Return (x, y) of the center of cell containing provided text 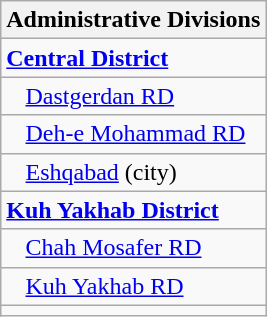
Eshqabad (city) (134, 172)
Administrative Divisions (134, 20)
Dastgerdan RD (134, 96)
Central District (134, 58)
Deh-e Mohammad RD (134, 134)
Chah Mosafer RD (134, 248)
Kuh Yakhab District (134, 210)
Kuh Yakhab RD (134, 286)
